Identify which cell holds the provided text, then report its [x, y] central coordinate. 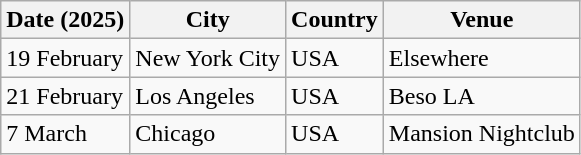
Country [335, 20]
19 February [66, 58]
Elsewhere [482, 58]
Beso LA [482, 96]
Venue [482, 20]
City [208, 20]
Los Angeles [208, 96]
Mansion Nightclub [482, 134]
21 February [66, 96]
Chicago [208, 134]
Date (2025) [66, 20]
New York City [208, 58]
7 March [66, 134]
